Capture the cell that displays the provided text and extract its (x, y) central coordinate. 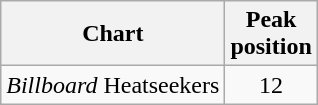
Peakposition (271, 34)
Billboard Heatseekers (113, 85)
Chart (113, 34)
12 (271, 85)
